Determine the (X, Y) coordinate at the center of the cell enclosing the given text.  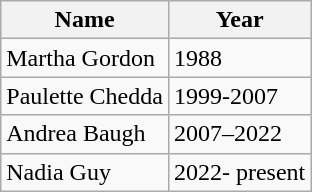
Name (85, 20)
1999-2007 (239, 96)
Martha Gordon (85, 58)
2022- present (239, 172)
Paulette Chedda (85, 96)
Year (239, 20)
2007–2022 (239, 134)
1988 (239, 58)
Andrea Baugh (85, 134)
Nadia Guy (85, 172)
